Detect which cell encompasses the target text, then output its (x, y) center coordinate. 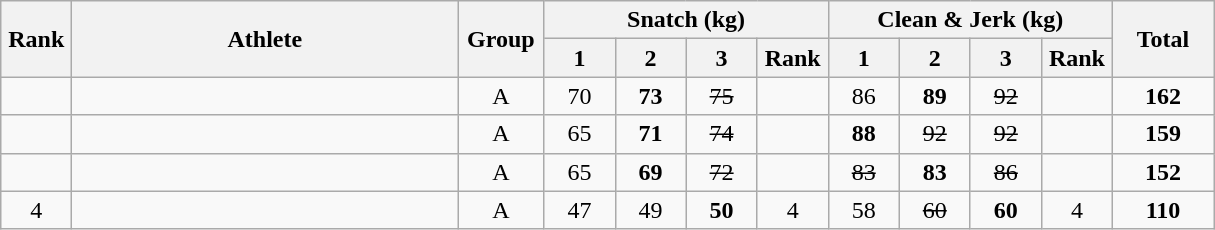
49 (650, 210)
74 (722, 134)
152 (1162, 172)
159 (1162, 134)
69 (650, 172)
Group (501, 39)
89 (934, 96)
73 (650, 96)
58 (864, 210)
Total (1162, 39)
Athlete (265, 39)
70 (580, 96)
162 (1162, 96)
Clean & Jerk (kg) (970, 20)
50 (722, 210)
47 (580, 210)
Snatch (kg) (686, 20)
71 (650, 134)
75 (722, 96)
88 (864, 134)
72 (722, 172)
110 (1162, 210)
